Determine the [x, y] coordinate at the center of the cell enclosing the given text.  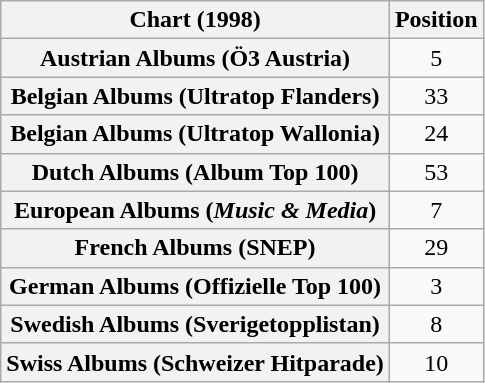
7 [436, 210]
3 [436, 286]
5 [436, 58]
French Albums (SNEP) [196, 248]
Swiss Albums (Schweizer Hitparade) [196, 362]
Belgian Albums (Ultratop Wallonia) [196, 134]
53 [436, 172]
Swedish Albums (Sverigetopplistan) [196, 324]
Dutch Albums (Album Top 100) [196, 172]
Position [436, 20]
33 [436, 96]
10 [436, 362]
European Albums (Music & Media) [196, 210]
Austrian Albums (Ö3 Austria) [196, 58]
Belgian Albums (Ultratop Flanders) [196, 96]
29 [436, 248]
Chart (1998) [196, 20]
8 [436, 324]
24 [436, 134]
German Albums (Offizielle Top 100) [196, 286]
